Provide the [x, y] coordinate of the cell's center where the given text is located.  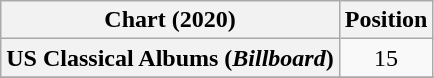
US Classical Albums (Billboard) [170, 58]
Position [386, 20]
Chart (2020) [170, 20]
15 [386, 58]
